Search for the cell housing the specified text and yield its (X, Y) center coordinate. 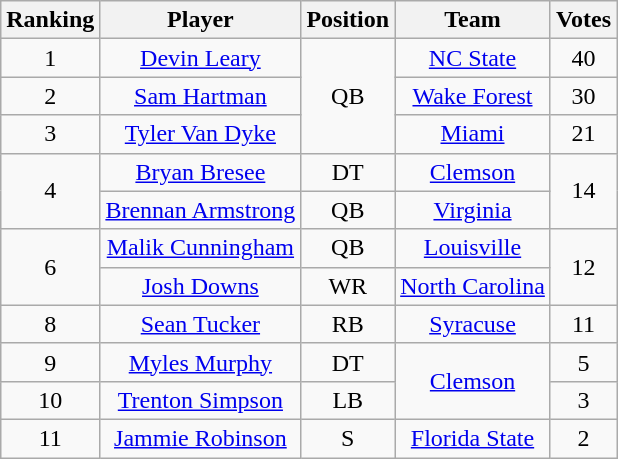
10 (50, 400)
LB (348, 400)
Miami (473, 134)
5 (583, 362)
Team (473, 20)
Myles Murphy (200, 362)
Ranking (50, 20)
Jammie Robinson (200, 438)
Votes (583, 20)
Wake Forest (473, 96)
8 (50, 324)
4 (50, 191)
40 (583, 58)
9 (50, 362)
Trenton Simpson (200, 400)
Josh Downs (200, 286)
S (348, 438)
30 (583, 96)
WR (348, 286)
21 (583, 134)
Bryan Bresee (200, 172)
Sam Hartman (200, 96)
RB (348, 324)
Tyler Van Dyke (200, 134)
1 (50, 58)
Position (348, 20)
Devin Leary (200, 58)
Florida State (473, 438)
14 (583, 191)
Virginia (473, 210)
6 (50, 267)
NC State (473, 58)
North Carolina (473, 286)
Player (200, 20)
Louisville (473, 248)
Brennan Armstrong (200, 210)
Sean Tucker (200, 324)
Malik Cunningham (200, 248)
12 (583, 267)
Syracuse (473, 324)
